Find where the given text appears and provide that cell's center as [X, Y] coordinate. 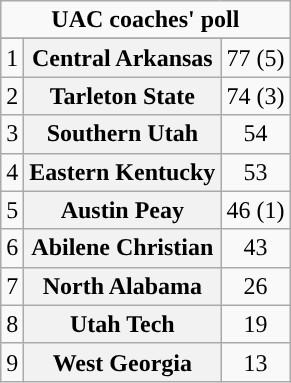
5 [12, 210]
Eastern Kentucky [122, 172]
Central Arkansas [122, 58]
53 [256, 172]
9 [12, 362]
43 [256, 248]
26 [256, 286]
Southern Utah [122, 134]
Tarleton State [122, 96]
UAC coaches' poll [146, 20]
Abilene Christian [122, 248]
19 [256, 324]
3 [12, 134]
North Alabama [122, 286]
Austin Peay [122, 210]
1 [12, 58]
4 [12, 172]
74 (3) [256, 96]
13 [256, 362]
54 [256, 134]
7 [12, 286]
77 (5) [256, 58]
Utah Tech [122, 324]
6 [12, 248]
West Georgia [122, 362]
8 [12, 324]
46 (1) [256, 210]
2 [12, 96]
